Locate the cell with the specified text and output its (X, Y) center coordinate. 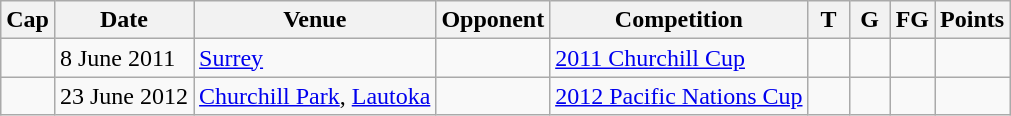
Cap (28, 20)
Churchill Park, Lautoka (315, 96)
2012 Pacific Nations Cup (679, 96)
Surrey (315, 58)
Date (124, 20)
G (870, 20)
Competition (679, 20)
2011 Churchill Cup (679, 58)
Opponent (493, 20)
Points (972, 20)
8 June 2011 (124, 58)
23 June 2012 (124, 96)
Venue (315, 20)
T (828, 20)
FG (912, 20)
